Return (x, y) of the center of cell containing provided text 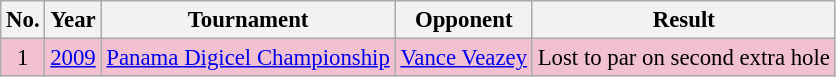
Result (684, 20)
Lost to par on second extra hole (684, 58)
Vance Veazey (464, 58)
No. (23, 20)
1 (23, 58)
Panama Digicel Championship (248, 58)
Tournament (248, 20)
Opponent (464, 20)
2009 (73, 58)
Year (73, 20)
